Extract the [X, Y] coordinate from the center of the cell holding the provided text.  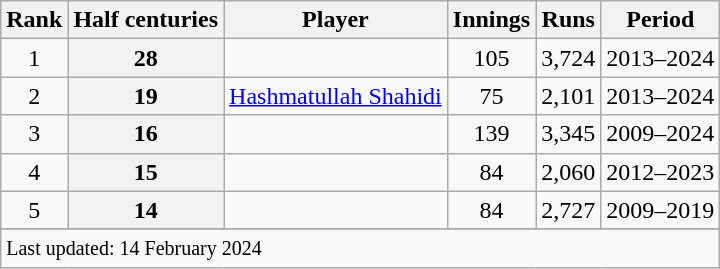
2009–2019 [660, 210]
2,060 [568, 172]
Period [660, 20]
2,727 [568, 210]
Player [336, 20]
Rank [34, 20]
75 [491, 96]
105 [491, 58]
5 [34, 210]
3,345 [568, 134]
4 [34, 172]
2012–2023 [660, 172]
19 [146, 96]
15 [146, 172]
Innings [491, 20]
2 [34, 96]
3 [34, 134]
139 [491, 134]
2009–2024 [660, 134]
1 [34, 58]
Runs [568, 20]
Last updated: 14 February 2024 [360, 248]
14 [146, 210]
28 [146, 58]
3,724 [568, 58]
Half centuries [146, 20]
16 [146, 134]
2,101 [568, 96]
Hashmatullah Shahidi [336, 96]
